Scan for the cell matching the given text and deliver its [X, Y] coordinate at center. 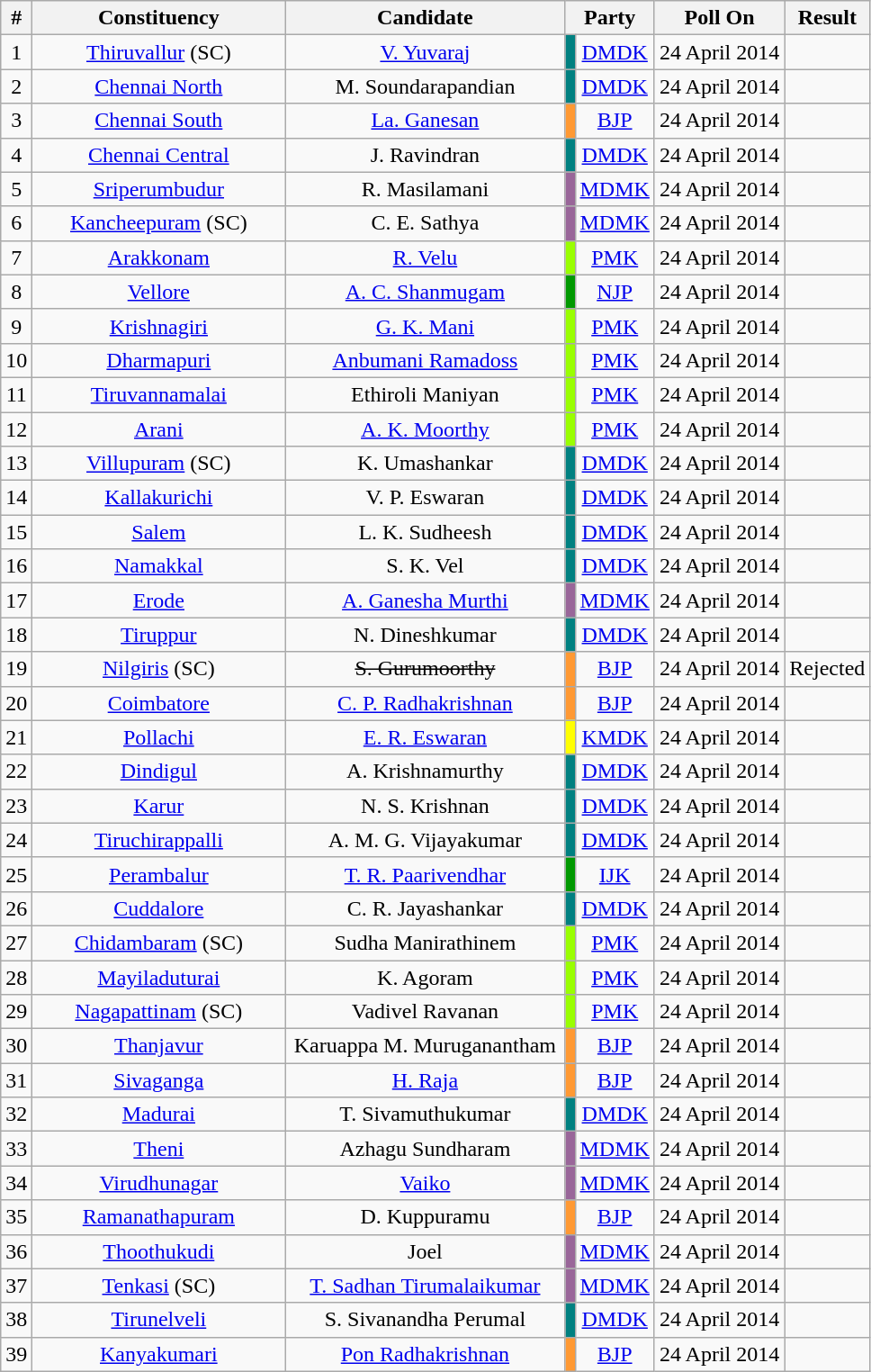
Pon Radhakrishnan [425, 1354]
Thoothukudi [158, 1251]
K. Agoram [425, 977]
J. Ravindran [425, 155]
Nilgiris (SC) [158, 669]
10 [16, 360]
Tiruppur [158, 635]
4 [16, 155]
N. Dineshkumar [425, 635]
Constituency [158, 18]
Tirunelveli [158, 1320]
39 [16, 1354]
M. Soundarapandian [425, 86]
6 [16, 223]
Rejected [828, 669]
35 [16, 1217]
V. P. Eswaran [425, 498]
R. Velu [425, 257]
21 [16, 737]
Sriperumbudur [158, 189]
37 [16, 1286]
Vellore [158, 292]
Ramanathapuram [158, 1217]
A. M. G. Vijayakumar [425, 840]
Vadivel Ravanan [425, 1012]
Vaiko [425, 1183]
8 [16, 292]
3 [16, 121]
# [16, 18]
25 [16, 874]
Joel [425, 1251]
N. S. Krishnan [425, 806]
Kancheepuram (SC) [158, 223]
T. R. Paarivendhar [425, 874]
26 [16, 908]
T. Sadhan Tirumalaikumar [425, 1286]
16 [16, 566]
Kallakurichi [158, 498]
Karur [158, 806]
Result [828, 18]
28 [16, 977]
Anbumani Ramadoss [425, 360]
D. Kuppuramu [425, 1217]
Perambalur [158, 874]
Coimbatore [158, 703]
Krishnagiri [158, 326]
Chennai North [158, 86]
Virudhunagar [158, 1183]
Salem [158, 532]
29 [16, 1012]
24 [16, 840]
Kanyakumari [158, 1354]
Theni [158, 1149]
A. K. Moorthy [425, 429]
23 [16, 806]
34 [16, 1183]
Dharmapuri [158, 360]
S. Sivanandha Perumal [425, 1320]
13 [16, 464]
Namakkal [158, 566]
20 [16, 703]
Thanjavur [158, 1046]
S. K. Vel [425, 566]
15 [16, 532]
T. Sivamuthukumar [425, 1115]
A. Ganesha Murthi [425, 600]
V. Yuvaraj [425, 52]
14 [16, 498]
Mayiladuturai [158, 977]
2 [16, 86]
7 [16, 257]
Chennai South [158, 121]
H. Raja [425, 1080]
G. K. Mani [425, 326]
Tiruchirappalli [158, 840]
Arakkonam [158, 257]
La. Ganesan [425, 121]
IJK [615, 874]
Villupuram (SC) [158, 464]
Karuappa M. Muruganantham [425, 1046]
22 [16, 772]
12 [16, 429]
Pollachi [158, 737]
Chidambaram (SC) [158, 943]
Thiruvallur (SC) [158, 52]
A. Krishnamurthy [425, 772]
Arani [158, 429]
C. E. Sathya [425, 223]
18 [16, 635]
Dindigul [158, 772]
C. R. Jayashankar [425, 908]
9 [16, 326]
K. Umashankar [425, 464]
Ethiroli Maniyan [425, 394]
Azhagu Sundharam [425, 1149]
Madurai [158, 1115]
31 [16, 1080]
36 [16, 1251]
Nagapattinam (SC) [158, 1012]
Party [610, 18]
11 [16, 394]
Tiruvannamalai [158, 394]
Candidate [425, 18]
E. R. Eswaran [425, 737]
NJP [615, 292]
33 [16, 1149]
30 [16, 1046]
S. Gurumoorthy [425, 669]
R. Masilamani [425, 189]
Chennai Central [158, 155]
5 [16, 189]
38 [16, 1320]
C. P. Radhakrishnan [425, 703]
27 [16, 943]
KMDK [615, 737]
19 [16, 669]
L. K. Sudheesh [425, 532]
A. C. Shanmugam [425, 292]
Cuddalore [158, 908]
Sivaganga [158, 1080]
17 [16, 600]
1 [16, 52]
32 [16, 1115]
Tenkasi (SC) [158, 1286]
Sudha Manirathinem [425, 943]
Erode [158, 600]
Poll On [719, 18]
